Find where the given text appears and provide that cell's center as [x, y] coordinate. 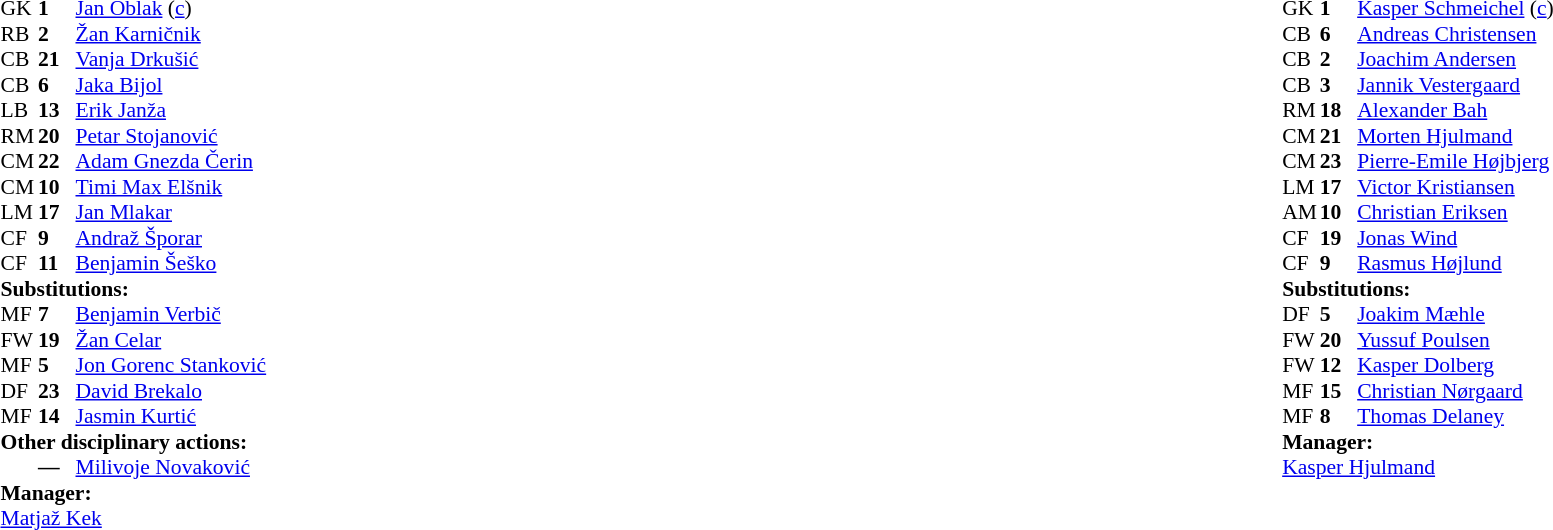
AM [1301, 213]
Manager: [133, 493]
12 [1339, 365]
Žan Celar [172, 340]
Substitutions: [133, 289]
David Brekalo [172, 391]
Žan Karničnik [172, 34]
Benjamin Verbič [172, 315]
— [57, 467]
RB [19, 34]
18 [1339, 111]
LB [19, 111]
11 [57, 263]
Adam Gnezda Čerin [172, 161]
14 [57, 417]
Benjamin Šeško [172, 263]
Other disciplinary actions: [133, 442]
22 [57, 161]
8 [1339, 417]
Milivoje Novaković [172, 467]
13 [57, 111]
Timi Max Elšnik [172, 187]
3 [1339, 85]
15 [1339, 391]
Jaka Bijol [172, 85]
7 [57, 315]
Erik Janža [172, 111]
Jon Gorenc Stanković [172, 365]
Jasmin Kurtić [172, 417]
Vanja Drkušić [172, 59]
Andraž Šporar [172, 238]
Petar Stojanović [172, 136]
Jan Mlakar [172, 213]
